Identify which cell holds the provided text, then report its [x, y] central coordinate. 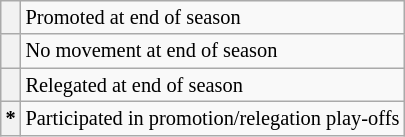
Promoted at end of season [213, 17]
No movement at end of season [213, 51]
Relegated at end of season [213, 85]
Participated in promotion/relegation play-offs [213, 118]
* [11, 118]
